Return the (x, y) coordinate for the center point of the cell that contains the specified text.  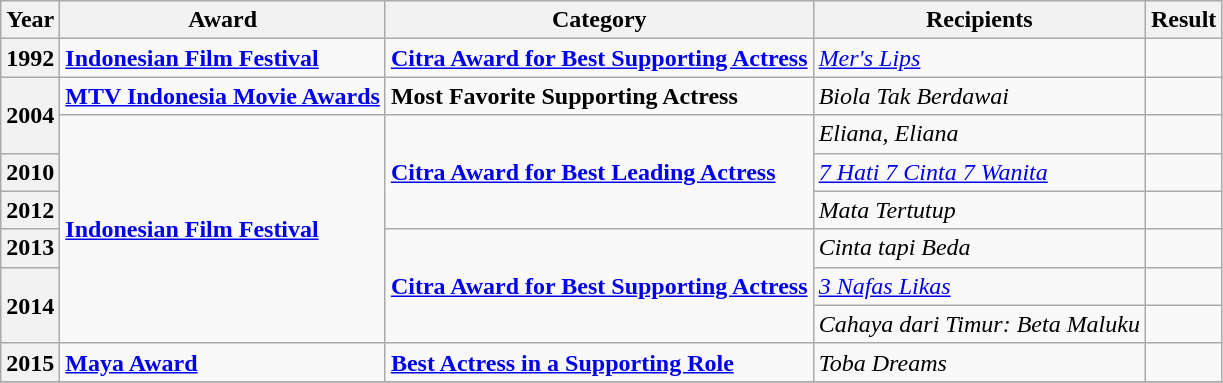
Result (1183, 20)
Cahaya dari Timur: Beta Maluku (979, 324)
Mata Tertutup (979, 210)
2004 (30, 115)
Category (599, 20)
Eliana, Eliana (979, 134)
Toba Dreams (979, 362)
3 Nafas Likas (979, 286)
2012 (30, 210)
Mer's Lips (979, 58)
2010 (30, 172)
MTV Indonesia Movie Awards (223, 96)
Biola Tak Berdawai (979, 96)
Citra Award for Best Leading Actress (599, 172)
2015 (30, 362)
Recipients (979, 20)
7 Hati 7 Cinta 7 Wanita (979, 172)
1992 (30, 58)
Award (223, 20)
2013 (30, 248)
Cinta tapi Beda (979, 248)
Best Actress in a Supporting Role (599, 362)
Year (30, 20)
Maya Award (223, 362)
Most Favorite Supporting Actress (599, 96)
2014 (30, 305)
